Locate the cell with the specified text and output its [x, y] center coordinate. 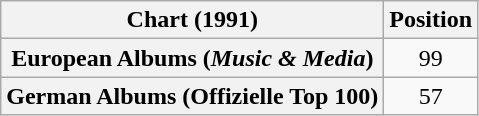
99 [431, 58]
57 [431, 96]
European Albums (Music & Media) [192, 58]
Position [431, 20]
Chart (1991) [192, 20]
German Albums (Offizielle Top 100) [192, 96]
